Return [X, Y] of the center of cell containing provided text 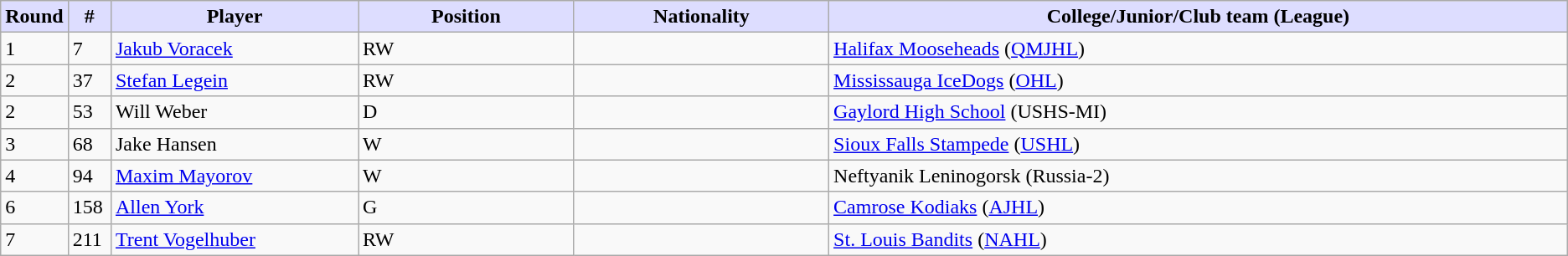
Stefan Legein [235, 80]
211 [89, 239]
6 [34, 207]
College/Junior/Club team (League) [1199, 17]
Maxim Mayorov [235, 176]
68 [89, 144]
Gaylord High School (USHS-MI) [1199, 112]
Mississauga IceDogs (OHL) [1199, 80]
158 [89, 207]
Allen York [235, 207]
G [467, 207]
94 [89, 176]
# [89, 17]
53 [89, 112]
Position [467, 17]
1 [34, 49]
Will Weber [235, 112]
Halifax Mooseheads (QMJHL) [1199, 49]
Neftyanik Leninogorsk (Russia-2) [1199, 176]
Trent Vogelhuber [235, 239]
Jake Hansen [235, 144]
Jakub Voracek [235, 49]
D [467, 112]
Player [235, 17]
St. Louis Bandits (NAHL) [1199, 239]
Camrose Kodiaks (AJHL) [1199, 207]
Sioux Falls Stampede (USHL) [1199, 144]
4 [34, 176]
37 [89, 80]
Nationality [701, 17]
Round [34, 17]
3 [34, 144]
